Scan for the cell matching the given text and deliver its [X, Y] coordinate at center. 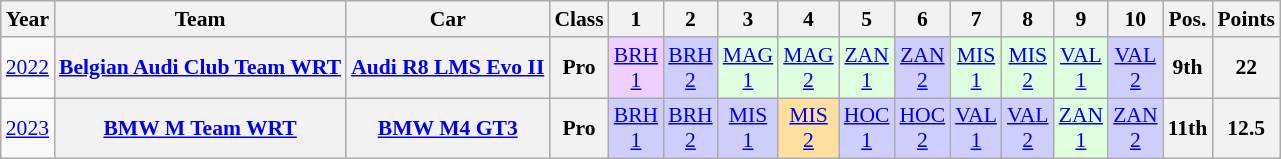
9 [1081, 19]
7 [976, 19]
2 [690, 19]
MAG2 [808, 68]
2023 [28, 128]
Belgian Audi Club Team WRT [200, 68]
Team [200, 19]
VAL 2 [1135, 68]
BMW M4 GT3 [448, 128]
6 [922, 19]
HOC2 [922, 128]
8 [1028, 19]
Car [448, 19]
3 [748, 19]
12.5 [1246, 128]
HOC1 [867, 128]
BMW M Team WRT [200, 128]
VAL2 [1028, 128]
11th [1188, 128]
Audi R8 LMS Evo II [448, 68]
9th [1188, 68]
4 [808, 19]
Class [578, 19]
Year [28, 19]
10 [1135, 19]
Pos. [1188, 19]
2022 [28, 68]
1 [636, 19]
5 [867, 19]
Points [1246, 19]
22 [1246, 68]
MAG1 [748, 68]
